Determine the [X, Y] coordinate at the center of the cell enclosing the given text.  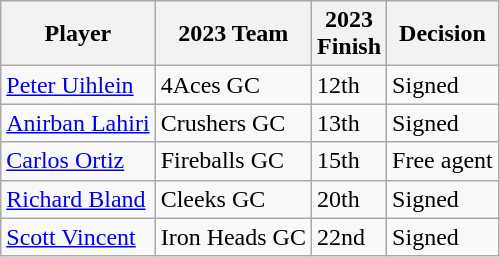
Richard Bland [78, 199]
Crushers GC [233, 123]
Decision [443, 34]
20th [348, 199]
Scott Vincent [78, 237]
Fireballs GC [233, 161]
22nd [348, 237]
Peter Uihlein [78, 85]
2023 Team [233, 34]
15th [348, 161]
Free agent [443, 161]
Carlos Ortiz [78, 161]
12th [348, 85]
4Aces GC [233, 85]
Cleeks GC [233, 199]
Anirban Lahiri [78, 123]
2023Finish [348, 34]
13th [348, 123]
Player [78, 34]
Iron Heads GC [233, 237]
